For the text-containing cell, return its midpoint in (X, Y) coordinate format. 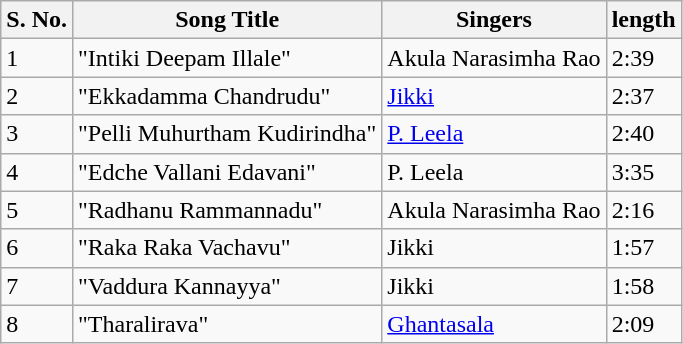
6 (37, 248)
S. No. (37, 20)
4 (37, 172)
8 (37, 324)
"Pelli Muhurtham Kudirindha" (226, 134)
2:39 (644, 58)
5 (37, 210)
2:40 (644, 134)
2:09 (644, 324)
"Tharalirava" (226, 324)
Ghantasala (494, 324)
"Ekkadamma Chandrudu" (226, 96)
3:35 (644, 172)
3 (37, 134)
"Intiki Deepam Illale" (226, 58)
"Radhanu Rammannadu" (226, 210)
Song Title (226, 20)
Singers (494, 20)
"Vaddura Kannayya" (226, 286)
2:16 (644, 210)
2 (37, 96)
"Edche Vallani Edavani" (226, 172)
1:57 (644, 248)
1 (37, 58)
7 (37, 286)
length (644, 20)
"Raka Raka Vachavu" (226, 248)
1:58 (644, 286)
2:37 (644, 96)
